Detect which cell encompasses the target text, then output its (x, y) center coordinate. 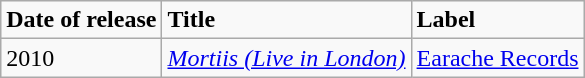
Label (498, 20)
Title (286, 20)
2010 (82, 58)
Earache Records (498, 58)
Date of release (82, 20)
Mortiis (Live in London) (286, 58)
